Return [x, y] of the center of cell containing provided text 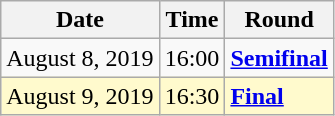
Semifinal [279, 58]
Date [80, 20]
16:30 [192, 96]
Round [279, 20]
August 8, 2019 [80, 58]
August 9, 2019 [80, 96]
Time [192, 20]
16:00 [192, 58]
Final [279, 96]
